From the cell containing the given text, extract its center point as [x, y] coordinate. 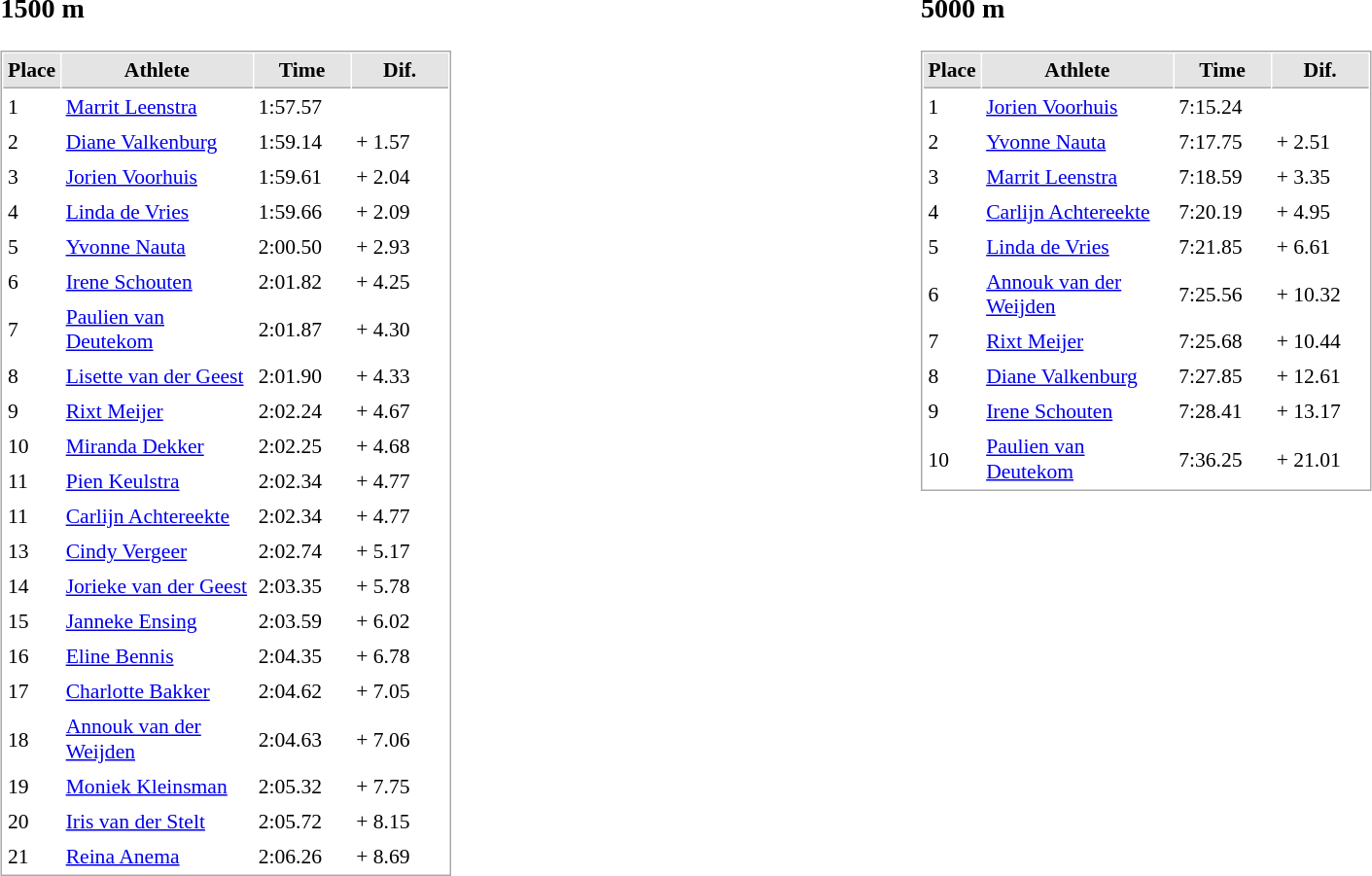
Charlotte Bakker [157, 692]
7:27.85 [1223, 377]
2:02.25 [301, 447]
+ 4.30 [401, 330]
+ 2.93 [401, 247]
2:03.35 [301, 587]
+ 8.69 [401, 857]
2:04.62 [301, 692]
7:18.59 [1223, 177]
+ 21.01 [1320, 460]
Eline Bennis [157, 657]
+ 12.61 [1320, 377]
16 [32, 657]
13 [32, 552]
2:05.72 [301, 822]
Moniek Kleinsman [157, 787]
2:02.74 [301, 552]
+ 8.15 [401, 822]
Lisette van der Geest [157, 377]
7:28.41 [1223, 412]
7:21.85 [1223, 247]
+ 2.04 [401, 177]
+ 13.17 [1320, 412]
+ 1.57 [401, 142]
7:25.56 [1223, 295]
+ 3.35 [1320, 177]
15 [32, 622]
1:59.61 [301, 177]
2:05.32 [301, 787]
+ 4.33 [401, 377]
Iris van der Stelt [157, 822]
20 [32, 822]
2:00.50 [301, 247]
19 [32, 787]
7:25.68 [1223, 342]
+ 2.09 [401, 212]
+ 6.02 [401, 622]
2:03.59 [301, 622]
+ 4.25 [401, 282]
2:06.26 [301, 857]
+ 6.78 [401, 657]
7:17.75 [1223, 142]
2:02.24 [301, 412]
14 [32, 587]
+ 10.32 [1320, 295]
Janneke Ensing [157, 622]
Miranda Dekker [157, 447]
1:59.66 [301, 212]
+ 7.06 [401, 740]
7:20.19 [1223, 212]
7:15.24 [1223, 107]
2:04.63 [301, 740]
Cindy Vergeer [157, 552]
+ 4.68 [401, 447]
2:01.82 [301, 282]
+ 7.05 [401, 692]
Reina Anema [157, 857]
+ 4.95 [1320, 212]
2:04.35 [301, 657]
+ 6.61 [1320, 247]
18 [32, 740]
Pien Keulstra [157, 482]
2:01.87 [301, 330]
+ 5.78 [401, 587]
1:59.14 [301, 142]
+ 10.44 [1320, 342]
21 [32, 857]
7:36.25 [1223, 460]
17 [32, 692]
2:01.90 [301, 377]
+ 4.67 [401, 412]
+ 5.17 [401, 552]
+ 7.75 [401, 787]
1:57.57 [301, 107]
+ 2.51 [1320, 142]
Jorieke van der Geest [157, 587]
